Determine the [X, Y] coordinate at the center of the cell enclosing the given text.  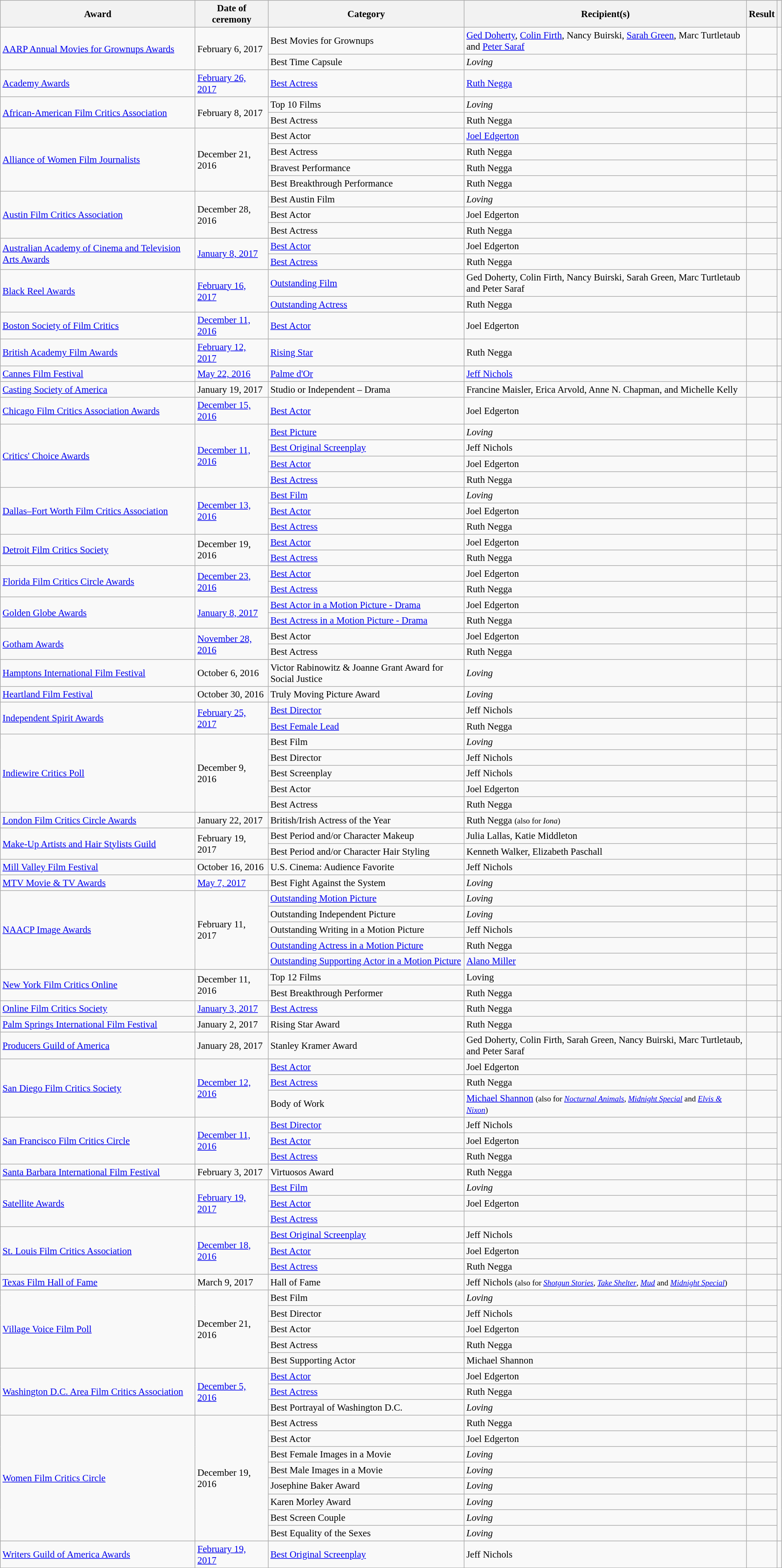
Australian Academy of Cinema and Television Arts Awards [98, 254]
Make-Up Artists and Hair Stylists Guild [98, 844]
January 22, 2017 [232, 820]
Ged Doherty, Colin Firth, Sarah Green, Nancy Buirski, Marc Turtletaub, and Peter Saraf [605, 1046]
Palm Springs International Film Festival [98, 1024]
Ruth Negga (also for Iona) [605, 820]
December 13, 2016 [232, 511]
New York Film Critics Online [98, 985]
Category [366, 14]
Online Film Critics Society [98, 1008]
February 12, 2017 [232, 353]
May 22, 2016 [232, 374]
Independent Spirit Awards [98, 718]
Black Reel Awards [98, 291]
AARP Annual Movies for Grownups Awards [98, 49]
Outstanding Supporting Actor in a Motion Picture [366, 962]
St. Louis Film Critics Association [98, 1250]
Outstanding Independent Picture [366, 914]
Best Movies for Grownups [366, 41]
October 16, 2016 [232, 867]
Best Fight Against the System [366, 883]
Texas Film Hall of Fame [98, 1282]
Best Austin Film [366, 199]
Satellite Awards [98, 1204]
Producers Guild of America [98, 1046]
Best Actress in a Motion Picture - Drama [366, 621]
Best Male Images in a Movie [366, 1470]
February 16, 2017 [232, 291]
San Diego Film Critics Society [98, 1088]
Best Female Lead [366, 726]
December 9, 2016 [232, 773]
January 3, 2017 [232, 1008]
Best Supporting Actor [366, 1361]
October 6, 2016 [232, 674]
Rising Star [366, 353]
February 26, 2017 [232, 83]
Mill Valley Film Festival [98, 867]
Alliance of Women Film Journalists [98, 160]
Best Equality of the Sexes [366, 1533]
December 15, 2016 [232, 411]
Rising Star Award [366, 1024]
African-American Film Critics Association [98, 113]
January 28, 2017 [232, 1046]
Cannes Film Festival [98, 374]
December 28, 2016 [232, 215]
Truly Moving Picture Award [366, 695]
Best Actor in a Motion Picture - Drama [366, 605]
Francine Maisler, Erica Arvold, Anne N. Chapman, and Michelle Kelly [605, 390]
Outstanding Writing in a Motion Picture [366, 930]
British/Irish Actress of the Year [366, 820]
February 6, 2017 [232, 49]
Washington D.C. Area Film Critics Association [98, 1391]
Chicago Film Critics Association Awards [98, 411]
Casting Society of America [98, 390]
Best Screen Couple [366, 1518]
February 25, 2017 [232, 718]
Outstanding Actress in a Motion Picture [366, 946]
January 2, 2017 [232, 1024]
Jeff Nichols (also for Shotgun Stories, Take Shelter, Mud and Midnight Special) [605, 1282]
Best Breakthrough Performance [366, 183]
Best Picture [366, 432]
Result [762, 14]
December 18, 2016 [232, 1250]
Victor Rabinowitz & Joanne Grant Award for Social Justice [366, 674]
Palme d'Or [366, 374]
Dallas–Fort Worth Film Critics Association [98, 511]
Best Time Capsule [366, 62]
Recipient(s) [605, 14]
Academy Awards [98, 83]
Kenneth Walker, Elizabeth Paschall [605, 851]
February 11, 2017 [232, 930]
Outstanding Actress [366, 304]
San Francisco Film Critics Circle [98, 1141]
Outstanding Film [366, 283]
Bravest Performance [366, 168]
Boston Society of Film Critics [98, 326]
Best Period and/or Character Makeup [366, 836]
Writers Guild of America Awards [98, 1554]
Indiewire Critics Poll [98, 773]
February 8, 2017 [232, 113]
Golden Globe Awards [98, 613]
Santa Barbara International Film Festival [98, 1172]
May 7, 2017 [232, 883]
Julia Lallas, Katie Middleton [605, 836]
Stanley Kramer Award [366, 1046]
Best Portrayal of Washington D.C. [366, 1408]
Best Breakthrough Performer [366, 993]
London Film Critics Circle Awards [98, 820]
Best Screenplay [366, 773]
Alano Miller [605, 962]
Florida Film Critics Circle Awards [98, 581]
Karen Morley Award [366, 1502]
December 5, 2016 [232, 1391]
October 30, 2016 [232, 695]
U.S. Cinema: Audience Favorite [366, 867]
Virtuosos Award [366, 1172]
Michael Shannon (also for Nocturnal Animals, Midnight Special and Elvis & Nixon) [605, 1103]
Gotham Awards [98, 644]
Studio or Independent – Drama [366, 390]
Heartland Film Festival [98, 695]
December 12, 2016 [232, 1088]
MTV Movie & TV Awards [98, 883]
January 19, 2017 [232, 390]
Award [98, 14]
Hall of Fame [366, 1282]
February 3, 2017 [232, 1172]
March 9, 2017 [232, 1282]
Hamptons International Film Festival [98, 674]
Village Voice Film Poll [98, 1329]
Top 12 Films [366, 977]
Critics' Choice Awards [98, 456]
Women Film Critics Circle [98, 1478]
British Academy Film Awards [98, 353]
December 23, 2016 [232, 581]
Best Female Images in a Movie [366, 1454]
Michael Shannon [605, 1361]
Best Period and/or Character Hair Styling [366, 851]
Outstanding Motion Picture [366, 899]
Body of Work [366, 1103]
NAACP Image Awards [98, 930]
Top 10 Films [366, 105]
Josephine Baker Award [366, 1486]
Austin Film Critics Association [98, 215]
November 28, 2016 [232, 644]
Detroit Film Critics Society [98, 550]
Date of ceremony [232, 14]
